Output the [X, Y] coordinate of the center of the cell containing the given text.  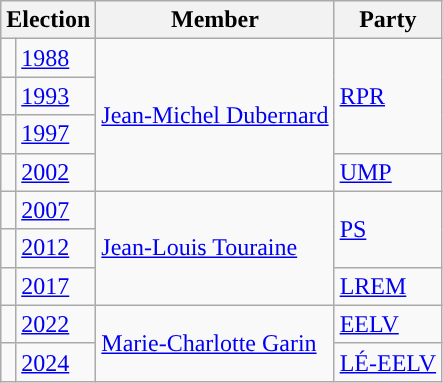
RPR [388, 96]
Jean-Louis Touraine [215, 248]
2024 [56, 362]
2022 [56, 324]
LÉ-EELV [388, 362]
2002 [56, 172]
Marie-Charlotte Garin [215, 343]
EELV [388, 324]
Election [48, 20]
Party [388, 20]
PS [388, 229]
1988 [56, 58]
1997 [56, 134]
2017 [56, 286]
2012 [56, 248]
UMP [388, 172]
Jean-Michel Dubernard [215, 115]
2007 [56, 210]
1993 [56, 96]
Member [215, 20]
LREM [388, 286]
